Identify which cell holds the provided text, then report its (x, y) central coordinate. 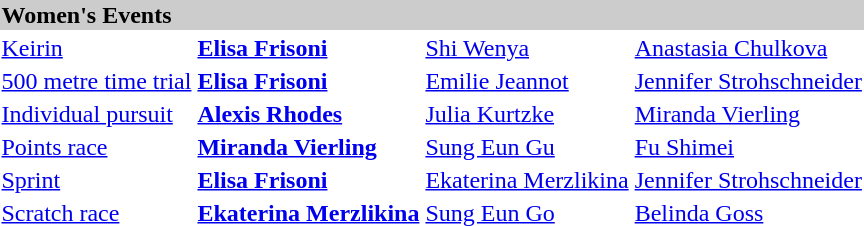
Individual pursuit (96, 114)
Points race (96, 147)
Emilie Jeannot (527, 81)
Keirin (96, 48)
Fu Shimei (748, 147)
Sprint (96, 180)
Julia Kurtzke (527, 114)
Ekaterina Merzlikina (527, 180)
Shi Wenya (527, 48)
Women's Events (432, 15)
Sung Eun Gu (527, 147)
500 metre time trial (96, 81)
Alexis Rhodes (308, 114)
Anastasia Chulkova (748, 48)
